Search for the cell housing the specified text and yield its [x, y] center coordinate. 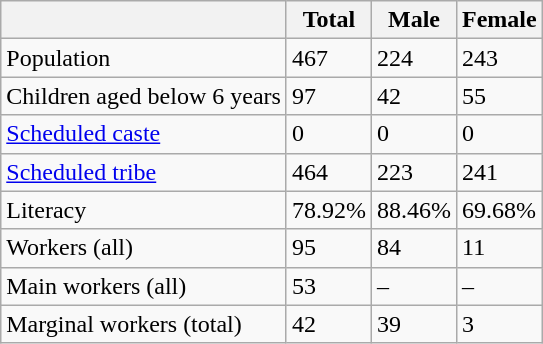
Workers (all) [144, 248]
84 [414, 248]
Male [414, 20]
241 [500, 172]
Scheduled caste [144, 134]
223 [414, 172]
53 [328, 286]
97 [328, 96]
464 [328, 172]
69.68% [500, 210]
Scheduled tribe [144, 172]
Children aged below 6 years [144, 96]
78.92% [328, 210]
Population [144, 58]
Marginal workers (total) [144, 324]
11 [500, 248]
224 [414, 58]
Literacy [144, 210]
Main workers (all) [144, 286]
55 [500, 96]
243 [500, 58]
95 [328, 248]
Total [328, 20]
467 [328, 58]
Female [500, 20]
88.46% [414, 210]
3 [500, 324]
39 [414, 324]
